Scan for the cell matching the given text and deliver its (X, Y) coordinate at center. 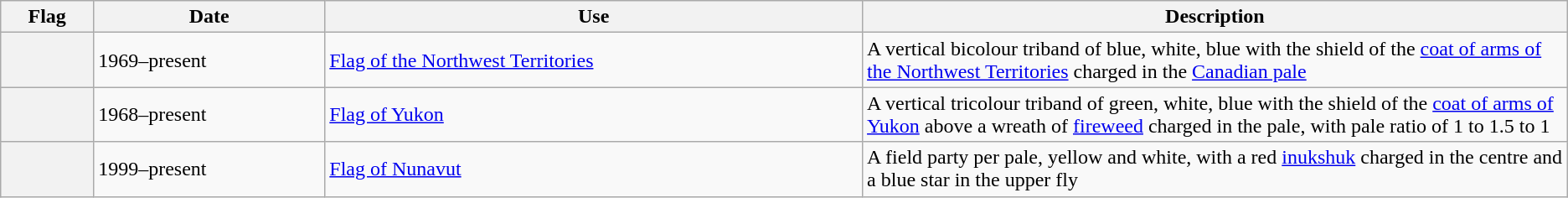
1969–present (209, 60)
Flag of Nunavut (594, 169)
1999–present (209, 169)
Flag (47, 17)
Date (209, 17)
Description (1215, 17)
Use (594, 17)
A field party per pale, yellow and white, with a red inukshuk charged in the centre and a blue star in the upper fly (1215, 169)
Flag of the Northwest Territories (594, 60)
Flag of Yukon (594, 114)
1968–present (209, 114)
A vertical bicolour triband of blue, white, blue with the shield of the coat of arms of the Northwest Territories charged in the Canadian pale (1215, 60)
